For the text-containing cell, return its midpoint in [X, Y] coordinate format. 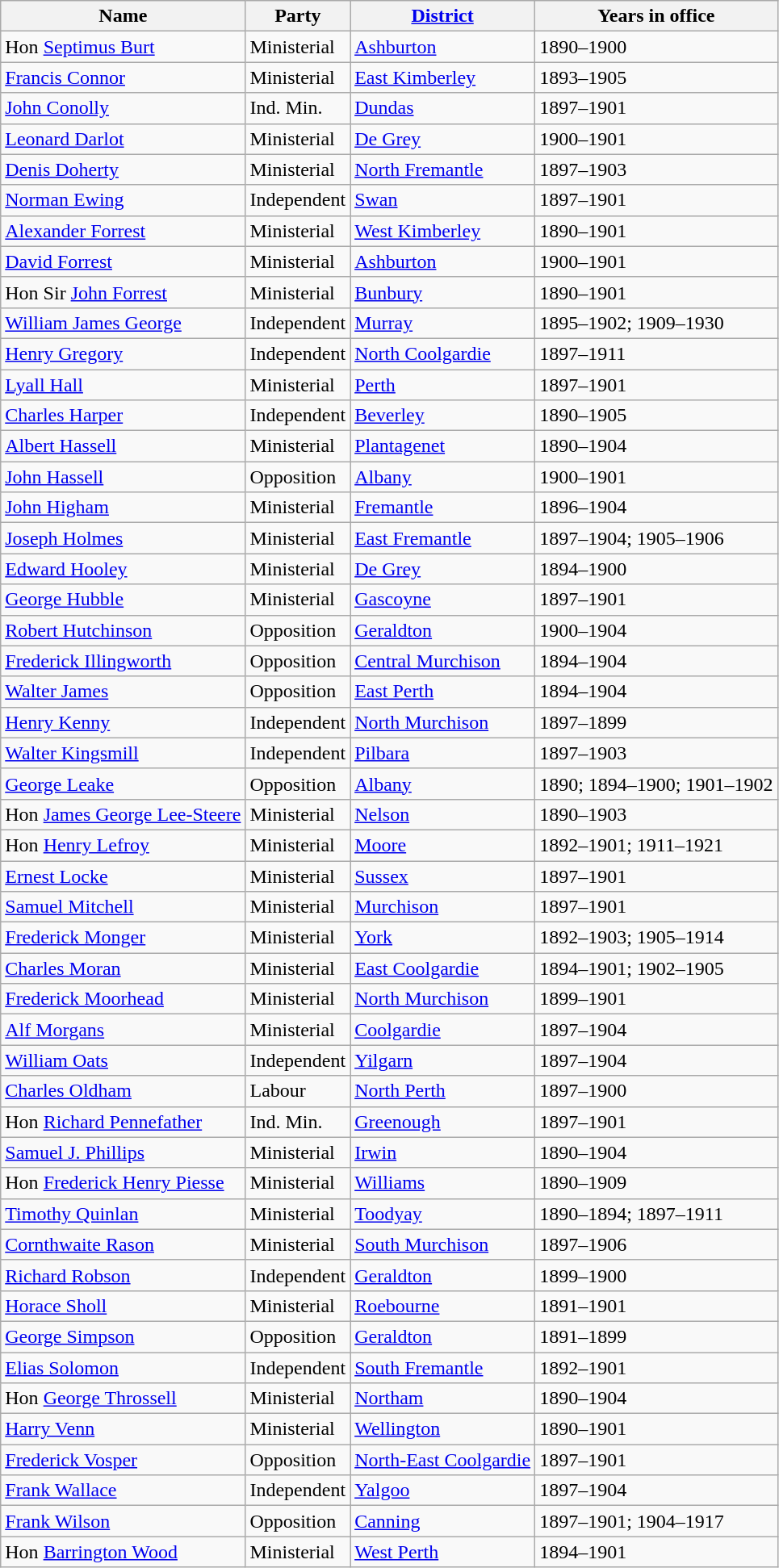
East Kimberley [442, 77]
Hon Henry Lefroy [123, 845]
1897–1904; 1905–1906 [656, 538]
Nelson [442, 814]
East Perth [442, 692]
North Coolgardie [442, 353]
1897–1899 [656, 722]
Murchison [442, 907]
Party [298, 16]
Perth [442, 385]
North-East Coolgardie [442, 1460]
Years in office [656, 16]
South Murchison [442, 1244]
1897–1911 [656, 353]
Dundas [442, 108]
Williams [442, 1183]
Cornthwaite Rason [123, 1244]
1893–1905 [656, 77]
Greenough [442, 1122]
Frederick Moorhead [123, 999]
Samuel Mitchell [123, 907]
1890; 1894–1900; 1901–1902 [656, 784]
Walter Kingsmill [123, 753]
1890–1900 [656, 47]
Alexander Forrest [123, 231]
Plantagenet [442, 446]
Murray [442, 323]
Charles Harper [123, 416]
John Higham [123, 508]
1891–1901 [656, 1306]
Joseph Holmes [123, 538]
William Oats [123, 1060]
George Hubble [123, 600]
Francis Connor [123, 77]
Wellington [442, 1429]
Lyall Hall [123, 385]
Walter James [123, 692]
Yilgarn [442, 1060]
1894–1901 [656, 1552]
1900–1904 [656, 630]
Gascoyne [442, 600]
York [442, 938]
Albert Hassell [123, 446]
1892–1901; 1911–1921 [656, 845]
Frank Wilson [123, 1521]
Bunbury [442, 292]
1892–1901 [656, 1368]
West Perth [442, 1552]
Elias Solomon [123, 1368]
John Hassell [123, 477]
Charles Moran [123, 968]
William James George [123, 323]
East Coolgardie [442, 968]
1894–1901; 1902–1905 [656, 968]
Hon Frederick Henry Piesse [123, 1183]
Northam [442, 1399]
South Fremantle [442, 1368]
1899–1900 [656, 1275]
Frederick Illingworth [123, 661]
Irwin [442, 1152]
1890–1894; 1897–1911 [656, 1214]
Horace Sholl [123, 1306]
Hon Sir John Forrest [123, 292]
Labour [298, 1091]
David Forrest [123, 261]
1890–1903 [656, 814]
Name [123, 16]
Sussex [442, 876]
Henry Kenny [123, 722]
Frank Wallace [123, 1491]
Toodyay [442, 1214]
Central Murchison [442, 661]
Hon George Throssell [123, 1399]
George Leake [123, 784]
Samuel J. Phillips [123, 1152]
Beverley [442, 416]
Swan [442, 200]
1897–1900 [656, 1091]
East Fremantle [442, 538]
1896–1904 [656, 508]
1894–1900 [656, 569]
Hon Richard Pennefather [123, 1122]
District [442, 16]
Timothy Quinlan [123, 1214]
1897–1901; 1904–1917 [656, 1521]
1899–1901 [656, 999]
Coolgardie [442, 1030]
Robert Hutchinson [123, 630]
John Conolly [123, 108]
Richard Robson [123, 1275]
Frederick Vosper [123, 1460]
Alf Morgans [123, 1030]
Canning [442, 1521]
Edward Hooley [123, 569]
Norman Ewing [123, 200]
Moore [442, 845]
1892–1903; 1905–1914 [656, 938]
North Perth [442, 1091]
Hon James George Lee-Steere [123, 814]
Leonard Darlot [123, 139]
1895–1902; 1909–1930 [656, 323]
Roebourne [442, 1306]
Henry Gregory [123, 353]
Ernest Locke [123, 876]
1890–1905 [656, 416]
George Simpson [123, 1336]
1891–1899 [656, 1336]
West Kimberley [442, 231]
Frederick Monger [123, 938]
Yalgoo [442, 1491]
Harry Venn [123, 1429]
North Fremantle [442, 169]
Hon Barrington Wood [123, 1552]
Denis Doherty [123, 169]
Hon Septimus Burt [123, 47]
Pilbara [442, 753]
1890–1909 [656, 1183]
Fremantle [442, 508]
1897–1906 [656, 1244]
Charles Oldham [123, 1091]
